Return [X, Y] of the center of cell containing provided text 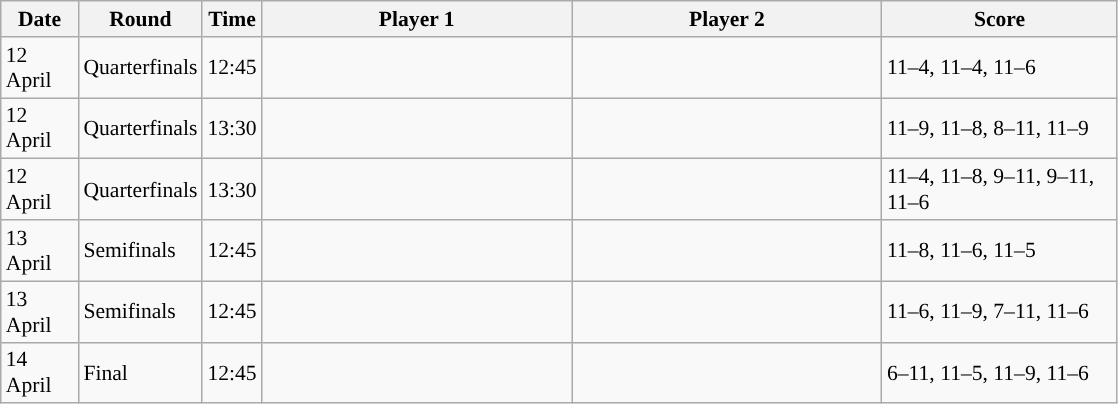
Round [140, 19]
Score [1000, 19]
6–11, 11–5, 11–9, 11–6 [1000, 372]
Player 2 [727, 19]
Player 1 [417, 19]
Final [140, 372]
11–6, 11–9, 7–11, 11–6 [1000, 312]
11–8, 11–6, 11–5 [1000, 250]
Date [40, 19]
14 April [40, 372]
11–9, 11–8, 8–11, 11–9 [1000, 128]
11–4, 11–8, 9–11, 9–11, 11–6 [1000, 190]
Time [232, 19]
11–4, 11–4, 11–6 [1000, 68]
